For the text-containing cell, return its midpoint in (x, y) coordinate format. 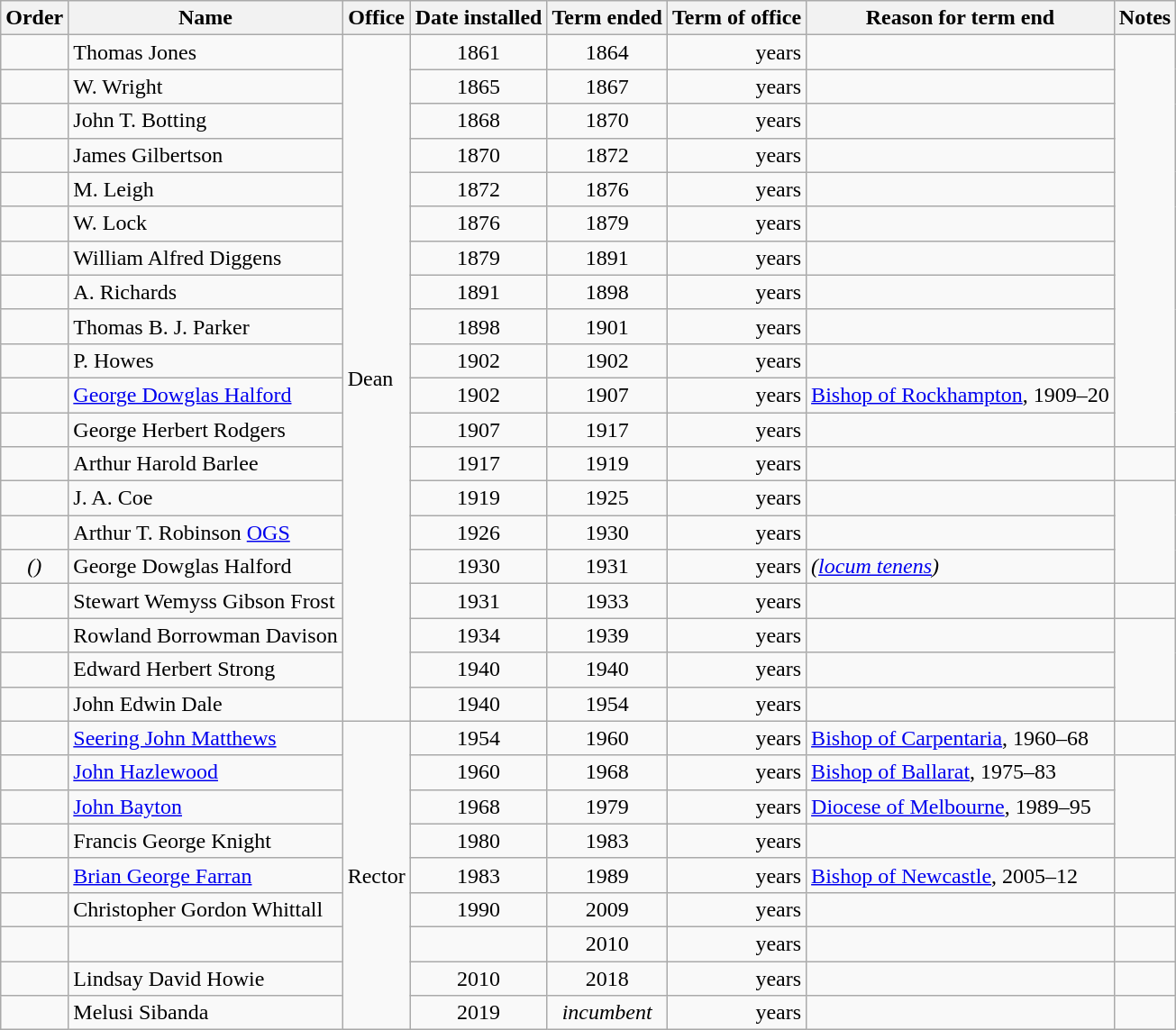
Dean (377, 378)
John Edwin Dale (205, 704)
Lindsay David Howie (205, 978)
2018 (607, 978)
Reason for term end (961, 18)
Rowland Borrowman Davison (205, 635)
John T. Botting (205, 121)
John Bayton (205, 807)
() (34, 567)
1990 (479, 909)
Diocese of Melbourne, 1989–95 (961, 807)
James Gilbertson (205, 155)
1867 (607, 87)
Arthur Harold Barlee (205, 464)
J. A. Coe (205, 498)
1980 (479, 841)
1939 (607, 635)
1861 (479, 52)
1868 (479, 121)
1864 (607, 52)
1925 (607, 498)
A. Richards (205, 292)
Bishop of Ballarat, 1975–83 (961, 772)
Christopher Gordon Whittall (205, 909)
Melusi Sibanda (205, 1013)
1934 (479, 635)
1989 (607, 875)
1933 (607, 601)
Brian George Farran (205, 875)
Thomas Jones (205, 52)
Date installed (479, 18)
P. Howes (205, 360)
2019 (479, 1013)
Edward Herbert Strong (205, 670)
W. Wright (205, 87)
1926 (479, 533)
John Hazlewood (205, 772)
Arthur T. Robinson OGS (205, 533)
Bishop of Newcastle, 2005–12 (961, 875)
Bishop of Carpentaria, 1960–68 (961, 738)
Term of office (736, 18)
Order (34, 18)
Francis George Knight (205, 841)
1979 (607, 807)
Rector (377, 876)
1865 (479, 87)
Thomas B. J. Parker (205, 326)
Seering John Matthews (205, 738)
M. Leigh (205, 189)
W. Lock (205, 223)
Term ended (607, 18)
Bishop of Rockhampton, 1909–20 (961, 395)
William Alfred Diggens (205, 258)
George Herbert Rodgers (205, 430)
Name (205, 18)
1901 (607, 326)
Stewart Wemyss Gibson Frost (205, 601)
(locum tenens) (961, 567)
Notes (1144, 18)
incumbent (607, 1013)
2009 (607, 909)
Office (377, 18)
